Find where the given text appears and provide that cell's center as (X, Y) coordinate. 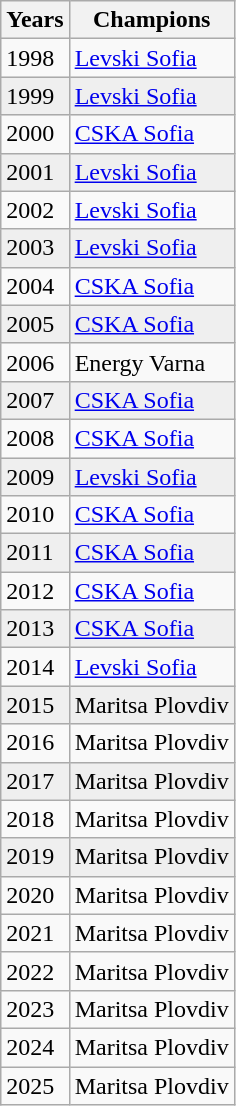
2012 (35, 591)
2014 (35, 667)
Champions (152, 20)
2008 (35, 438)
Energy Varna (152, 362)
2015 (35, 705)
2020 (35, 895)
2018 (35, 819)
2006 (35, 362)
2004 (35, 286)
2021 (35, 933)
2025 (35, 1085)
2024 (35, 1047)
2022 (35, 971)
2003 (35, 248)
2007 (35, 400)
2001 (35, 172)
2011 (35, 553)
2002 (35, 210)
2013 (35, 629)
Years (35, 20)
2010 (35, 515)
1998 (35, 58)
2016 (35, 743)
2019 (35, 857)
2000 (35, 134)
2005 (35, 324)
2017 (35, 781)
1999 (35, 96)
2009 (35, 477)
2023 (35, 1009)
